Search for the cell housing the specified text and yield its (x, y) center coordinate. 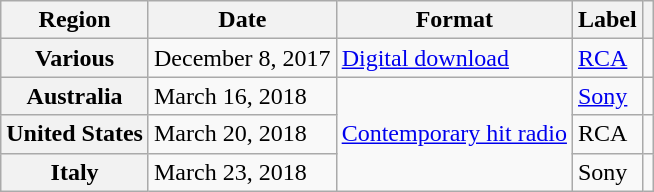
Contemporary hit radio (454, 134)
Region (75, 20)
Australia (75, 96)
Format (454, 20)
December 8, 2017 (242, 58)
Label (607, 20)
March 20, 2018 (242, 134)
Date (242, 20)
Italy (75, 172)
March 23, 2018 (242, 172)
Various (75, 58)
Digital download (454, 58)
March 16, 2018 (242, 96)
United States (75, 134)
